From the cell containing the given text, extract its center point as [x, y] coordinate. 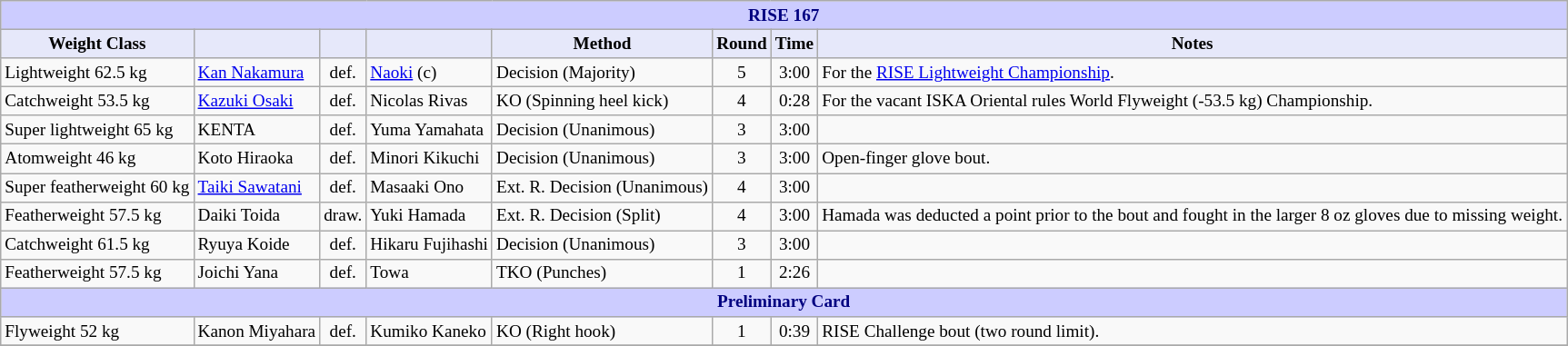
Hikaru Fujihashi [429, 245]
Preliminary Card [784, 302]
Catchweight 53.5 kg [97, 101]
RISE 167 [784, 15]
Method [602, 44]
For the RISE Lightweight Championship. [1193, 73]
Super featherweight 60 kg [97, 187]
Catchweight 61.5 kg [97, 245]
Kanon Miyahara [256, 331]
Towa [429, 273]
Kumiko Kaneko [429, 331]
Hamada was deducted a point prior to the bout and fought in the larger 8 oz gloves due to missing weight. [1193, 216]
Masaaki Ono [429, 187]
TKO (Punches) [602, 273]
Yuma Yamahata [429, 130]
Super lightweight 65 kg [97, 130]
Koto Hiraoka [256, 159]
0:28 [794, 101]
KO (Spinning heel kick) [602, 101]
Minori Kikuchi [429, 159]
Atomweight 46 kg [97, 159]
Weight Class [97, 44]
Notes [1193, 44]
Naoki (c) [429, 73]
KO (Right hook) [602, 331]
Time [794, 44]
Ryuya Koide [256, 245]
5 [742, 73]
KENTA [256, 130]
Open-finger glove bout. [1193, 159]
Ext. R. Decision (Unanimous) [602, 187]
Flyweight 52 kg [97, 331]
Yuki Hamada [429, 216]
RISE Challenge bout (two round limit). [1193, 331]
draw. [344, 216]
Taiki Sawatani [256, 187]
Round [742, 44]
For the vacant ISKA Oriental rules World Flyweight (-53.5 kg) Championship. [1193, 101]
Lightweight 62.5 kg [97, 73]
2:26 [794, 273]
0:39 [794, 331]
Decision (Majority) [602, 73]
Ext. R. Decision (Split) [602, 216]
Kazuki Osaki [256, 101]
Daiki Toida [256, 216]
Kan Nakamura [256, 73]
Joichi Yana [256, 273]
Nicolas Rivas [429, 101]
